Determine the (X, Y) coordinate at the center of the cell enclosing the given text.  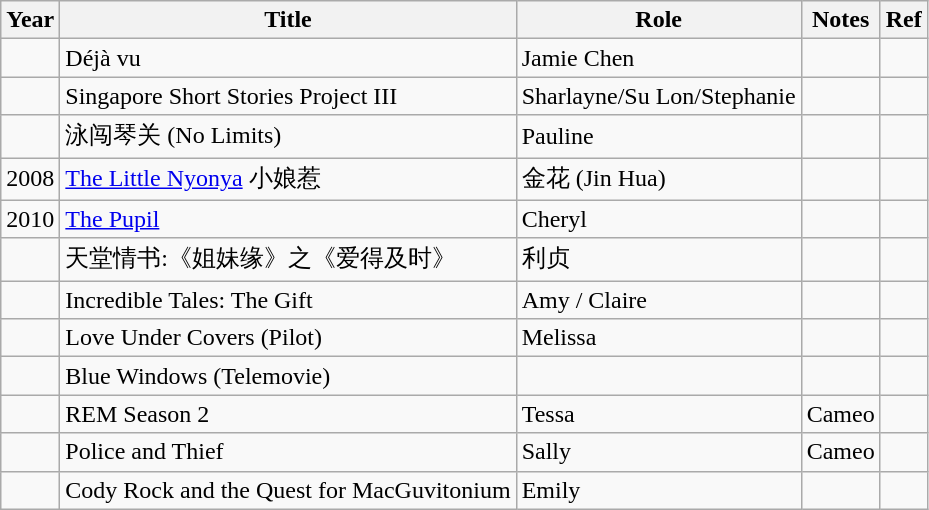
Singapore Short Stories Project III (288, 96)
泳闯琴关 (No Limits) (288, 136)
2010 (30, 219)
Blue Windows (Telemovie) (288, 376)
REM Season 2 (288, 414)
Year (30, 20)
Cody Rock and the Quest for MacGuvitonium (288, 490)
Incredible Tales: The Gift (288, 300)
Emily (658, 490)
Sally (658, 452)
2008 (30, 180)
Jamie Chen (658, 58)
Sharlayne/Su Lon/Stephanie (658, 96)
Notes (840, 20)
Love Under Covers (Pilot) (288, 338)
Pauline (658, 136)
Melissa (658, 338)
Role (658, 20)
Amy / Claire (658, 300)
Cheryl (658, 219)
The Pupil (288, 219)
天堂情书:《姐妹缘》之《爱得及时》 (288, 260)
The Little Nyonya 小娘惹 (288, 180)
Ref (904, 20)
金花 (Jin Hua) (658, 180)
Police and Thief (288, 452)
Déjà vu (288, 58)
利贞 (658, 260)
Tessa (658, 414)
Title (288, 20)
